For the text-containing cell, return its midpoint in [x, y] coordinate format. 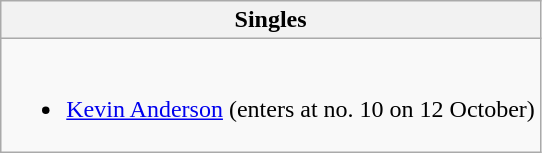
Kevin Anderson (enters at no. 10 on 12 October) [271, 96]
Singles [271, 20]
